Determine the [x, y] coordinate at the center of the cell enclosing the given text.  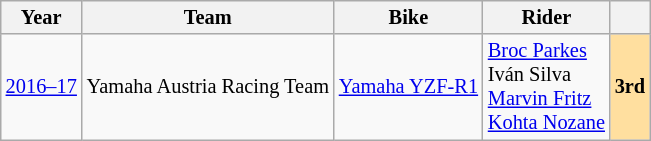
Rider [546, 17]
Bike [408, 17]
Year [42, 17]
Yamaha YZF-R1 [408, 87]
Team [208, 17]
Yamaha Austria Racing Team [208, 87]
3rd [630, 87]
2016–17 [42, 87]
Broc Parkes Iván Silva Marvin Fritz Kohta Nozane [546, 87]
